Pinpoint the cell where the given text exists, returning its (X, Y) midpoint coordinate. 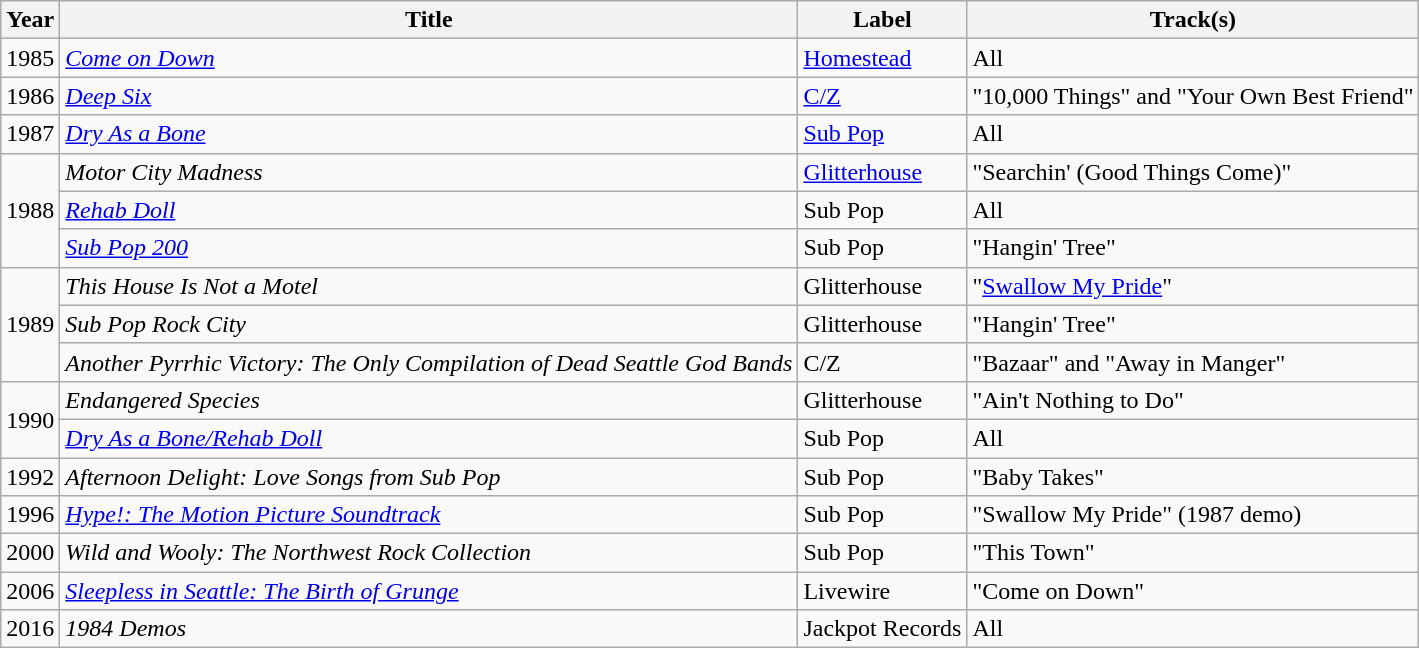
Livewire (882, 591)
1990 (30, 419)
Title (429, 20)
1988 (30, 210)
Homestead (882, 58)
Dry As a Bone (429, 134)
2016 (30, 629)
Rehab Doll (429, 210)
Sleepless in Seattle: The Birth of Grunge (429, 591)
Sub Pop 200 (429, 248)
Motor City Madness (429, 172)
Come on Down (429, 58)
Dry As a Bone/Rehab Doll (429, 438)
Afternoon Delight: Love Songs from Sub Pop (429, 477)
"Bazaar" and "Away in Manger" (1193, 362)
Another Pyrrhic Victory: The Only Compilation of Dead Seattle God Bands (429, 362)
1992 (30, 477)
"Swallow My Pride" (1193, 286)
"Swallow My Pride" (1987 demo) (1193, 515)
1987 (30, 134)
This House Is Not a Motel (429, 286)
Wild and Wooly: The Northwest Rock Collection (429, 553)
1984 Demos (429, 629)
Endangered Species (429, 400)
1986 (30, 96)
"10,000 Things" and "Your Own Best Friend" (1193, 96)
1996 (30, 515)
"Come on Down" (1193, 591)
Hype!: The Motion Picture Soundtrack (429, 515)
Track(s) (1193, 20)
2000 (30, 553)
Sub Pop Rock City (429, 324)
"Ain't Nothing to Do" (1193, 400)
2006 (30, 591)
"Baby Takes" (1193, 477)
Jackpot Records (882, 629)
"Searchin' (Good Things Come)" (1193, 172)
Label (882, 20)
"This Town" (1193, 553)
1985 (30, 58)
Year (30, 20)
1989 (30, 324)
Deep Six (429, 96)
